For the text-containing cell, return its midpoint in [x, y] coordinate format. 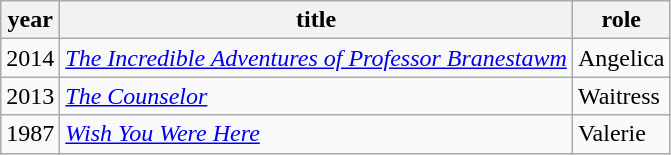
Waitress [621, 96]
Angelica [621, 58]
2014 [30, 58]
year [30, 20]
2013 [30, 96]
Wish You Were Here [316, 134]
The Incredible Adventures of Professor Branestawm [316, 58]
title [316, 20]
Valerie [621, 134]
The Counselor [316, 96]
role [621, 20]
1987 [30, 134]
